Locate the cell with the specified text and output its (X, Y) center coordinate. 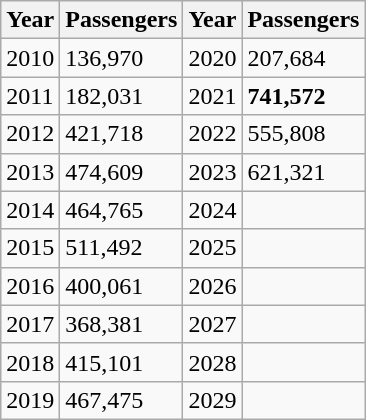
467,475 (122, 400)
741,572 (304, 96)
2016 (30, 286)
400,061 (122, 286)
2011 (30, 96)
2012 (30, 134)
555,808 (304, 134)
2025 (212, 248)
421,718 (122, 134)
2021 (212, 96)
2022 (212, 134)
511,492 (122, 248)
2020 (212, 58)
2015 (30, 248)
474,609 (122, 172)
2010 (30, 58)
2023 (212, 172)
2014 (30, 210)
464,765 (122, 210)
182,031 (122, 96)
2027 (212, 324)
2026 (212, 286)
2017 (30, 324)
2028 (212, 362)
2019 (30, 400)
415,101 (122, 362)
368,381 (122, 324)
207,684 (304, 58)
2029 (212, 400)
136,970 (122, 58)
2013 (30, 172)
2018 (30, 362)
621,321 (304, 172)
2024 (212, 210)
